Pinpoint the cell where the given text exists, returning its [x, y] midpoint coordinate. 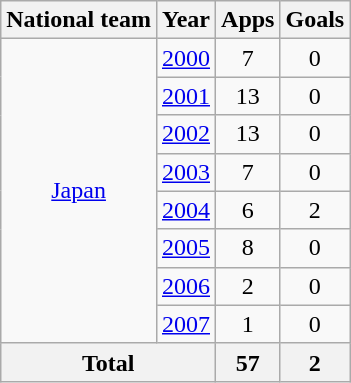
Apps [248, 20]
8 [248, 248]
2000 [186, 58]
Goals [315, 20]
National team [79, 20]
2005 [186, 248]
1 [248, 324]
2002 [186, 134]
Total [108, 362]
Japan [79, 191]
Year [186, 20]
2004 [186, 210]
57 [248, 362]
2003 [186, 172]
2006 [186, 286]
6 [248, 210]
2001 [186, 96]
2007 [186, 324]
